For the text-containing cell, return its midpoint in [x, y] coordinate format. 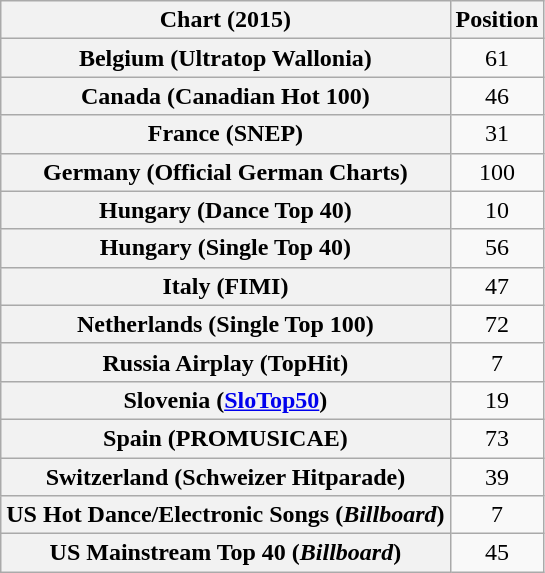
Belgium (Ultratop Wallonia) [226, 58]
10 [497, 210]
Russia Airplay (TopHit) [226, 362]
Italy (FIMI) [226, 286]
61 [497, 58]
46 [497, 96]
39 [497, 477]
19 [497, 400]
Canada (Canadian Hot 100) [226, 96]
Spain (PROMUSICAE) [226, 438]
Chart (2015) [226, 20]
Slovenia (SloTop50) [226, 400]
US Hot Dance/Electronic Songs (Billboard) [226, 515]
Switzerland (Schweizer Hitparade) [226, 477]
100 [497, 172]
47 [497, 286]
45 [497, 553]
56 [497, 248]
Hungary (Dance Top 40) [226, 210]
France (SNEP) [226, 134]
Netherlands (Single Top 100) [226, 324]
Hungary (Single Top 40) [226, 248]
31 [497, 134]
Position [497, 20]
72 [497, 324]
US Mainstream Top 40 (Billboard) [226, 553]
Germany (Official German Charts) [226, 172]
73 [497, 438]
